Extract the (X, Y) coordinate from the center of the cell holding the provided text.  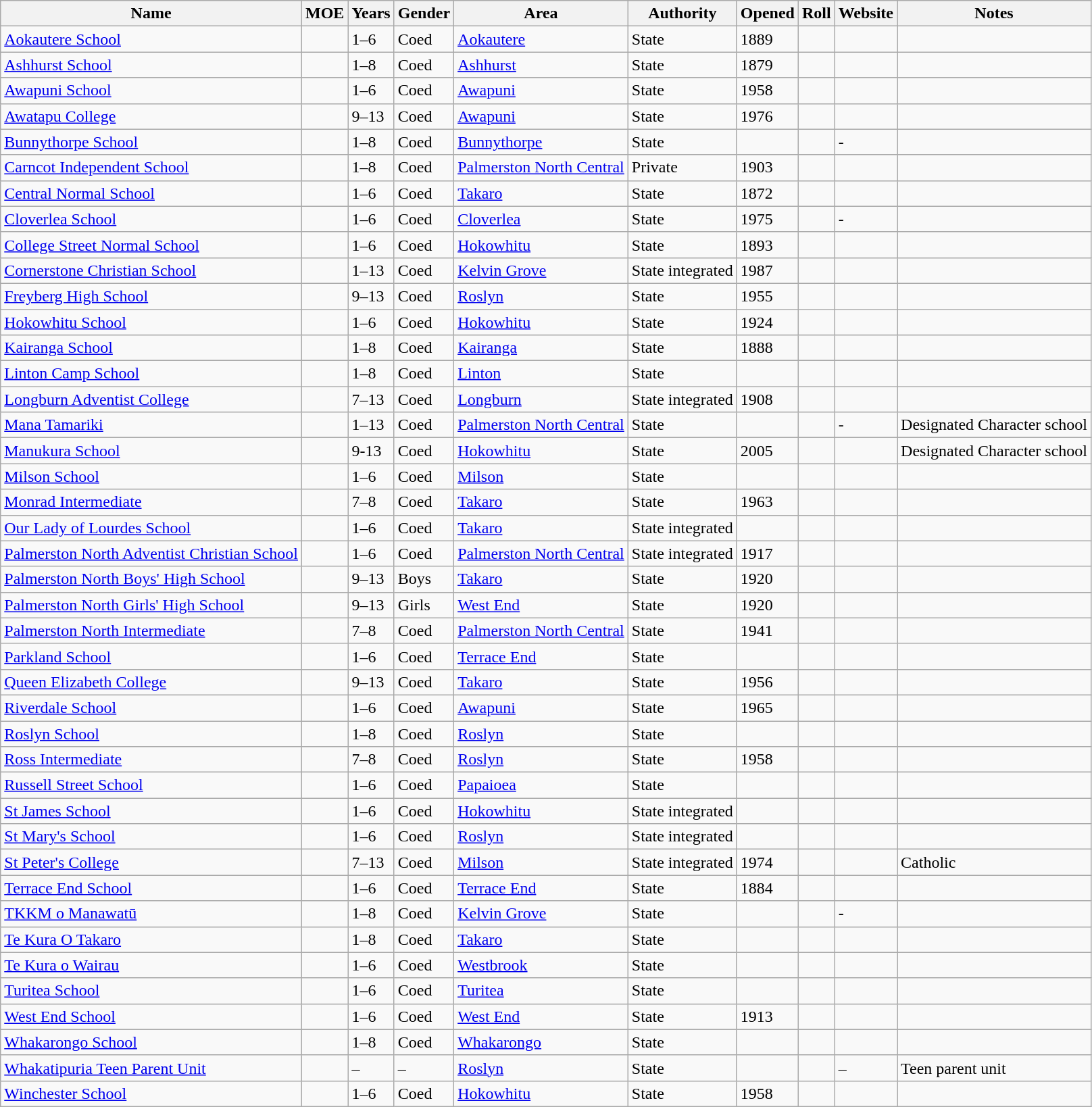
Private (682, 168)
Riverdale School (151, 708)
Aokautere (541, 39)
1872 (768, 193)
Ross Intermediate (151, 760)
Awapuni School (151, 91)
1955 (768, 296)
Whakarongo (541, 1042)
West End School (151, 1016)
Central Normal School (151, 193)
1987 (768, 270)
Years (371, 14)
Website (866, 14)
St James School (151, 811)
Catholic (995, 862)
MOE (324, 14)
Te Kura O Takaro (151, 939)
Palmerston North Adventist Christian School (151, 553)
Palmerston North Intermediate (151, 631)
Papaioea (541, 785)
1941 (768, 631)
Palmerston North Girls' High School (151, 605)
Whakatipuria Teen Parent Unit (151, 1068)
St Mary's School (151, 837)
Cornerstone Christian School (151, 270)
1917 (768, 553)
Parkland School (151, 656)
1903 (768, 168)
Bunnythorpe School (151, 142)
Freyberg High School (151, 296)
Hokowhitu School (151, 322)
1924 (768, 322)
Area (541, 14)
Queen Elizabeth College (151, 682)
Terrace End School (151, 888)
Milson School (151, 476)
Aokautere School (151, 39)
Teen parent unit (995, 1068)
1888 (768, 348)
TKKM o Manawatū (151, 914)
Notes (995, 14)
Carncot Independent School (151, 168)
Awatapu College (151, 116)
9-13 (371, 451)
Longburn Adventist College (151, 399)
Girls (424, 605)
1956 (768, 682)
Opened (768, 14)
Kairanga (541, 348)
Kairanga School (151, 348)
Our Lady of Lourdes School (151, 528)
Boys (424, 579)
Authority (682, 14)
1889 (768, 39)
Turitea School (151, 991)
1879 (768, 65)
1975 (768, 219)
Monrad Intermediate (151, 502)
Longburn (541, 399)
Linton Camp School (151, 374)
1965 (768, 708)
Turitea (541, 991)
College Street Normal School (151, 245)
Linton (541, 374)
Gender (424, 14)
Cloverlea (541, 219)
1884 (768, 888)
1976 (768, 116)
Ashhurst (541, 65)
Manukura School (151, 451)
2005 (768, 451)
Te Kura o Wairau (151, 965)
Winchester School (151, 1093)
Russell Street School (151, 785)
Name (151, 14)
St Peter's College (151, 862)
Ashhurst School (151, 65)
1913 (768, 1016)
1963 (768, 502)
1908 (768, 399)
Bunnythorpe (541, 142)
1974 (768, 862)
Whakarongo School (151, 1042)
Roll (816, 14)
Palmerston North Boys' High School (151, 579)
Roslyn School (151, 733)
Westbrook (541, 965)
Cloverlea School (151, 219)
Mana Tamariki (151, 425)
1893 (768, 245)
